Provide the (X, Y) coordinate of the cell's center where the given text is located.  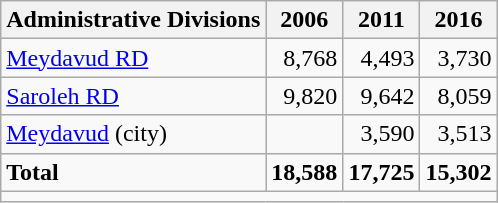
3,513 (458, 134)
Saroleh RD (134, 96)
18,588 (304, 172)
Meydavud (city) (134, 134)
Meydavud RD (134, 58)
9,642 (382, 96)
8,768 (304, 58)
Administrative Divisions (134, 20)
15,302 (458, 172)
9,820 (304, 96)
3,730 (458, 58)
Total (134, 172)
4,493 (382, 58)
2016 (458, 20)
8,059 (458, 96)
17,725 (382, 172)
2011 (382, 20)
2006 (304, 20)
3,590 (382, 134)
